Locate the cell with the specified text and output its [X, Y] center coordinate. 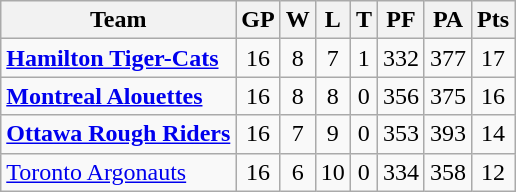
1 [364, 58]
334 [400, 172]
377 [448, 58]
10 [332, 172]
332 [400, 58]
PF [400, 20]
PA [448, 20]
Hamilton Tiger-Cats [118, 58]
W [298, 20]
GP [258, 20]
353 [400, 134]
Ottawa Rough Riders [118, 134]
T [364, 20]
Montreal Alouettes [118, 96]
358 [448, 172]
Pts [494, 20]
9 [332, 134]
14 [494, 134]
356 [400, 96]
6 [298, 172]
17 [494, 58]
L [332, 20]
12 [494, 172]
375 [448, 96]
393 [448, 134]
Team [118, 20]
Toronto Argonauts [118, 172]
